Return (x, y) of the center of cell containing provided text 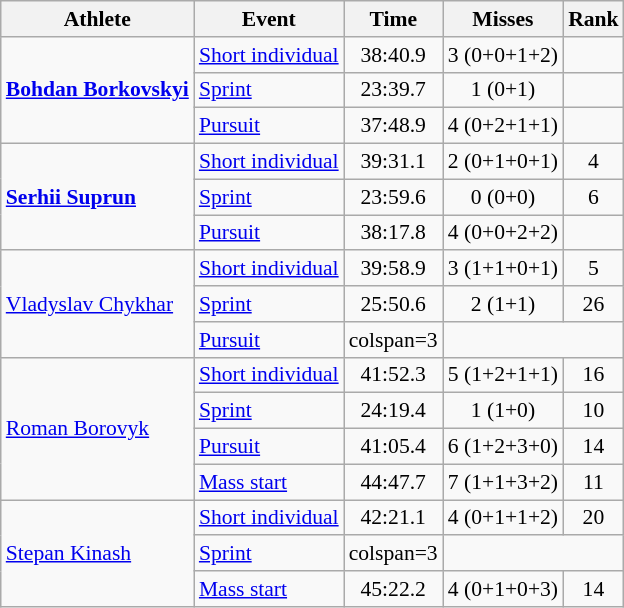
20 (594, 518)
16 (594, 375)
Serhii Suprun (98, 198)
5 (594, 269)
Rank (594, 19)
4 (0+1+1+2) (503, 518)
Roman Borovyk (98, 428)
3 (0+0+1+2) (503, 55)
4 (0+2+1+1) (503, 126)
Athlete (98, 19)
11 (594, 482)
10 (594, 411)
Misses (503, 19)
6 (594, 197)
Vladyslav Chykhar (98, 304)
25:50.6 (394, 304)
1 (0+1) (503, 90)
2 (1+1) (503, 304)
38:40.9 (394, 55)
41:05.4 (394, 447)
37:48.9 (394, 126)
39:31.1 (394, 162)
Event (269, 19)
38:17.8 (394, 233)
2 (0+1+0+1) (503, 162)
7 (1+1+3+2) (503, 482)
44:47.7 (394, 482)
4 (0+0+2+2) (503, 233)
Stepan Kinash (98, 554)
Bohdan Borkovskyi (98, 90)
4 (0+1+0+3) (503, 589)
Time (394, 19)
3 (1+1+0+1) (503, 269)
26 (594, 304)
4 (594, 162)
6 (1+2+3+0) (503, 447)
0 (0+0) (503, 197)
45:22.2 (394, 589)
39:58.9 (394, 269)
24:19.4 (394, 411)
41:52.3 (394, 375)
1 (1+0) (503, 411)
23:39.7 (394, 90)
42:21.1 (394, 518)
23:59.6 (394, 197)
5 (1+2+1+1) (503, 375)
